Scan for the cell matching the given text and deliver its [x, y] coordinate at center. 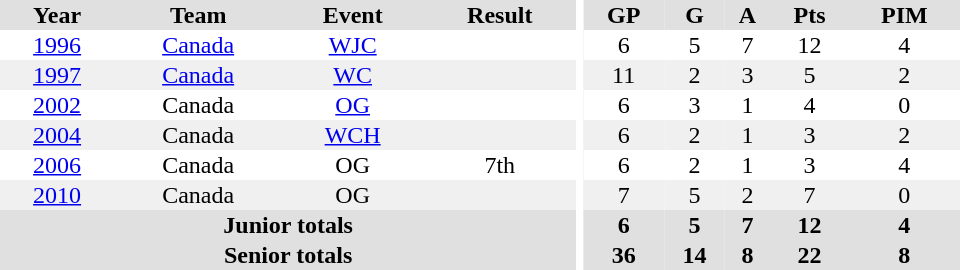
2002 [57, 105]
Pts [809, 15]
A [748, 15]
14 [694, 255]
11 [624, 75]
36 [624, 255]
Event [352, 15]
Result [500, 15]
PIM [904, 15]
GP [624, 15]
Team [198, 15]
2004 [57, 135]
Junior totals [288, 225]
Senior totals [288, 255]
G [694, 15]
WC [352, 75]
Year [57, 15]
7th [500, 165]
WJC [352, 45]
2006 [57, 165]
1996 [57, 45]
22 [809, 255]
2010 [57, 195]
1997 [57, 75]
WCH [352, 135]
